For the text-containing cell, return its midpoint in [x, y] coordinate format. 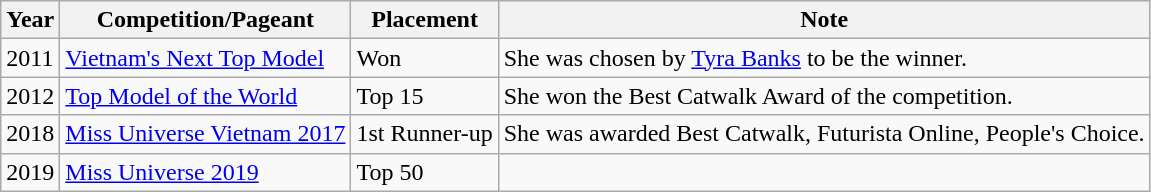
Top 50 [424, 172]
2012 [30, 96]
Year [30, 20]
She was awarded Best Catwalk, Futurista Online, People's Choice. [824, 134]
1st Runner-up [424, 134]
Miss Universe 2019 [206, 172]
Vietnam's Next Top Model [206, 58]
Top Model of the World [206, 96]
Competition/Pageant [206, 20]
She was chosen by Tyra Banks to be the winner. [824, 58]
Top 15 [424, 96]
Won [424, 58]
Miss Universe Vietnam 2017 [206, 134]
Placement [424, 20]
She won the Best Catwalk Award of the competition. [824, 96]
Note [824, 20]
2019 [30, 172]
2018 [30, 134]
2011 [30, 58]
